Return the (X, Y) coordinate for the center point of the cell that contains the specified text.  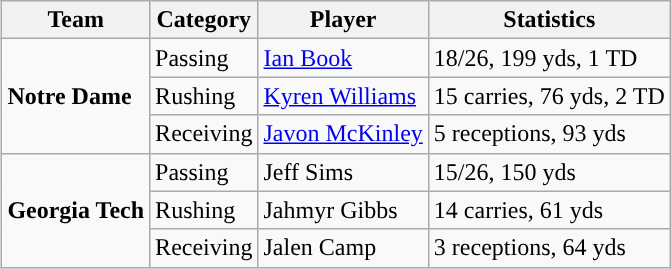
Kyren Williams (343, 96)
Team (76, 20)
Notre Dame (76, 96)
Ian Book (343, 58)
Javon McKinley (343, 134)
Category (204, 20)
Jeff Sims (343, 172)
Jahmyr Gibbs (343, 210)
Player (343, 20)
5 receptions, 93 yds (549, 134)
Statistics (549, 20)
Georgia Tech (76, 210)
Jalen Camp (343, 248)
18/26, 199 yds, 1 TD (549, 58)
3 receptions, 64 yds (549, 248)
14 carries, 61 yds (549, 210)
15/26, 150 yds (549, 172)
15 carries, 76 yds, 2 TD (549, 96)
